Return the (X, Y) coordinate for the center point of the cell that contains the specified text.  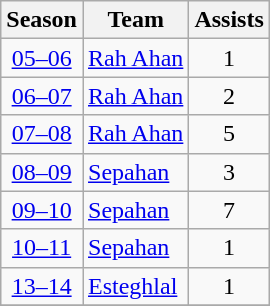
Assists (229, 20)
Season (42, 20)
3 (229, 172)
07–08 (42, 134)
06–07 (42, 96)
5 (229, 134)
Esteghlal (135, 286)
Team (135, 20)
05–06 (42, 58)
09–10 (42, 210)
2 (229, 96)
08–09 (42, 172)
10–11 (42, 248)
13–14 (42, 286)
7 (229, 210)
